Output the (x, y) coordinate of the center of the cell containing the given text.  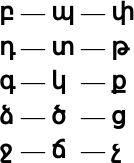
ծ (64, 116)
կ (64, 81)
տ (64, 46)
